Search for the cell housing the specified text and yield its [X, Y] center coordinate. 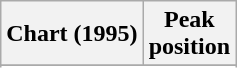
Chart (1995) [72, 34]
Peakposition [189, 34]
